Identify which cell holds the provided text, then report its [X, Y] central coordinate. 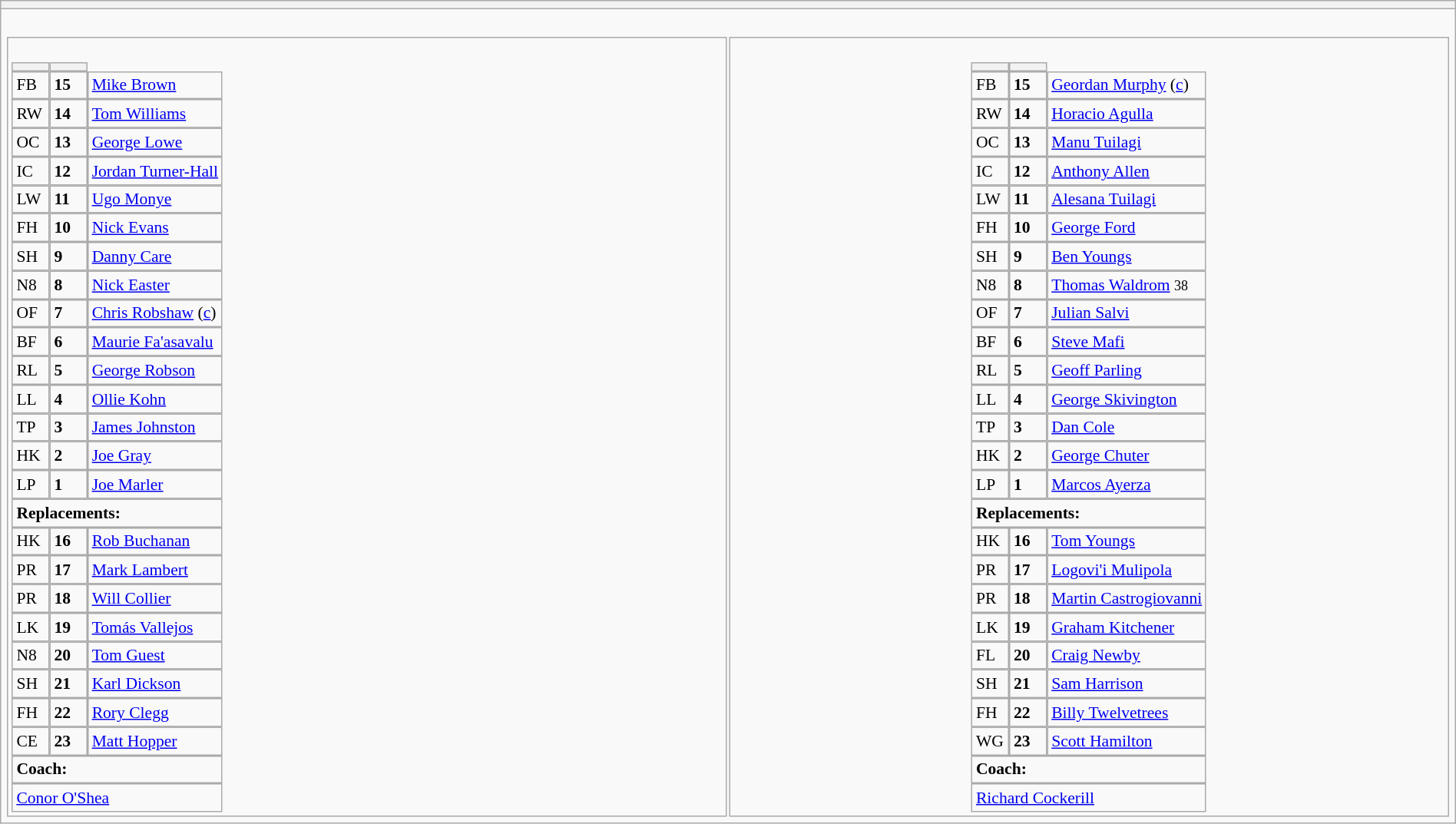
Ben Youngs [1127, 256]
Ugo Monye [155, 200]
George Robson [155, 370]
Dan Cole [1127, 427]
WG [991, 740]
Tomás Vallejos [155, 627]
Logovi'i Mulipola [1127, 570]
Danny Care [155, 256]
Chris Robshaw (c) [155, 313]
Alesana Tuilagi [1127, 200]
Rob Buchanan [155, 541]
Steve Mafi [1127, 341]
Geoff Parling [1127, 370]
Scott Hamilton [1127, 740]
Craig Newby [1127, 656]
Ollie Kohn [155, 399]
CE [31, 740]
Mike Brown [155, 84]
Geordan Murphy (c) [1127, 84]
George Lowe [155, 141]
George Ford [1127, 227]
Matt Hopper [155, 740]
Sam Harrison [1127, 683]
Will Collier [155, 597]
Mark Lambert [155, 570]
Rory Clegg [155, 713]
James Johnston [155, 427]
Thomas Waldrom 38 [1127, 284]
Maurie Fa'asavalu [155, 341]
Nick Evans [155, 227]
George Skivington [1127, 399]
Joe Marler [155, 484]
Anthony Allen [1127, 170]
Karl Dickson [155, 683]
Tom Williams [155, 114]
Tom Youngs [1127, 541]
Tom Guest [155, 656]
Manu Tuilagi [1127, 141]
Billy Twelvetrees [1127, 713]
Martin Castrogiovanni [1127, 597]
Julian Salvi [1127, 313]
FL [991, 656]
Nick Easter [155, 284]
Conor O'Shea [117, 797]
Horacio Agulla [1127, 114]
George Chuter [1127, 456]
Joe Gray [155, 456]
Richard Cockerill [1089, 797]
Marcos Ayerza [1127, 484]
Graham Kitchener [1127, 627]
Jordan Turner-Hall [155, 170]
